Pinpoint the cell where the given text exists, returning its (X, Y) midpoint coordinate. 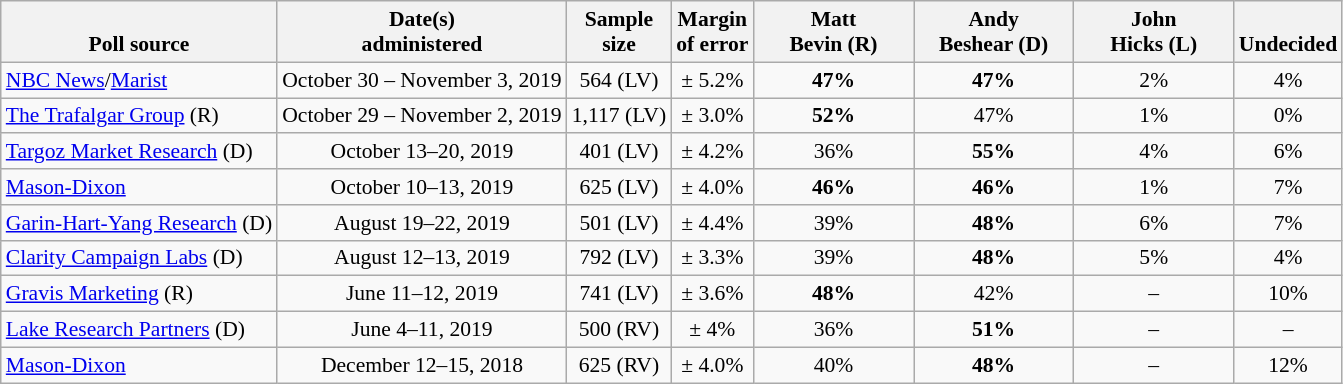
Date(s)administered (422, 32)
± 4.4% (712, 223)
October 29 – November 2, 2019 (422, 116)
Garin-Hart-Yang Research (D) (139, 223)
October 10–13, 2019 (422, 187)
October 13–20, 2019 (422, 152)
MattBevin (R) (833, 32)
August 19–22, 2019 (422, 223)
August 12–13, 2019 (422, 258)
± 4.2% (712, 152)
501 (LV) (619, 223)
12% (1288, 365)
Marginof error (712, 32)
500 (RV) (619, 330)
December 12–15, 2018 (422, 365)
625 (LV) (619, 187)
792 (LV) (619, 258)
2% (1154, 80)
JohnHicks (L) (1154, 32)
Poll source (139, 32)
Gravis Marketing (R) (139, 294)
401 (LV) (619, 152)
± 4% (712, 330)
AndyBeshear (D) (994, 32)
42% (994, 294)
741 (LV) (619, 294)
40% (833, 365)
± 3.6% (712, 294)
Clarity Campaign Labs (D) (139, 258)
± 3.0% (712, 116)
10% (1288, 294)
Lake Research Partners (D) (139, 330)
0% (1288, 116)
The Trafalgar Group (R) (139, 116)
Samplesize (619, 32)
June 11–12, 2019 (422, 294)
5% (1154, 258)
55% (994, 152)
June 4–11, 2019 (422, 330)
Undecided (1288, 32)
NBC News/Marist (139, 80)
1,117 (LV) (619, 116)
51% (994, 330)
± 3.3% (712, 258)
± 5.2% (712, 80)
52% (833, 116)
625 (RV) (619, 365)
Targoz Market Research (D) (139, 152)
October 30 – November 3, 2019 (422, 80)
564 (LV) (619, 80)
